Capture the cell that displays the provided text and extract its [X, Y] central coordinate. 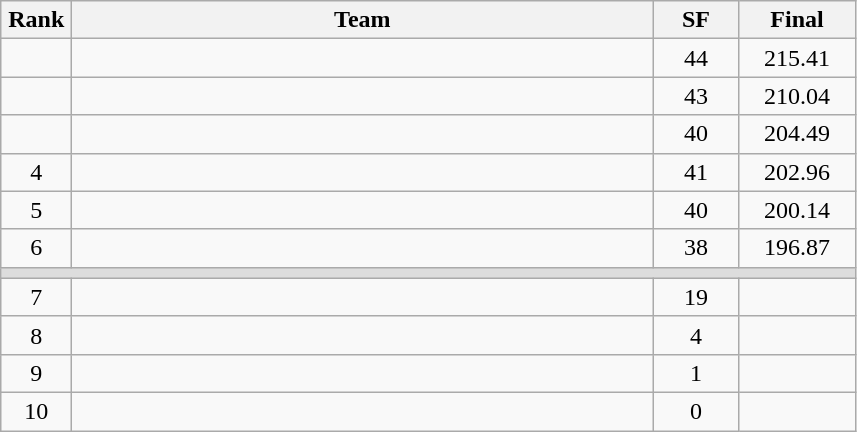
SF [696, 20]
41 [696, 172]
9 [36, 373]
7 [36, 297]
Final [797, 20]
19 [696, 297]
Rank [36, 20]
10 [36, 411]
204.49 [797, 134]
6 [36, 248]
202.96 [797, 172]
196.87 [797, 248]
Team [362, 20]
200.14 [797, 210]
44 [696, 58]
5 [36, 210]
210.04 [797, 96]
38 [696, 248]
0 [696, 411]
1 [696, 373]
8 [36, 335]
43 [696, 96]
215.41 [797, 58]
